Capture the cell that displays the provided text and extract its [x, y] central coordinate. 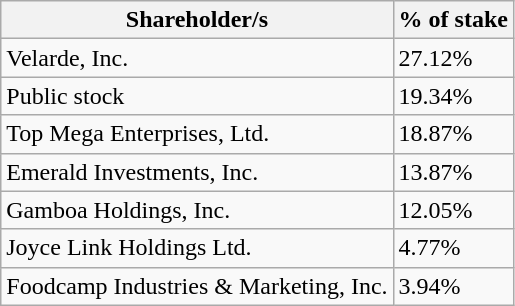
Gamboa Holdings, Inc. [197, 210]
Top Mega Enterprises, Ltd. [197, 134]
3.94% [453, 286]
Velarde, Inc. [197, 58]
13.87% [453, 172]
Public stock [197, 96]
% of stake [453, 20]
Joyce Link Holdings Ltd. [197, 248]
Shareholder/s [197, 20]
Foodcamp Industries & Marketing, Inc. [197, 286]
19.34% [453, 96]
12.05% [453, 210]
Emerald Investments, Inc. [197, 172]
18.87% [453, 134]
4.77% [453, 248]
27.12% [453, 58]
